Return the [x, y] coordinate for the center point of the cell that contains the specified text.  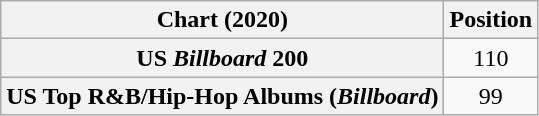
99 [491, 96]
US Top R&B/Hip-Hop Albums (Billboard) [222, 96]
Chart (2020) [222, 20]
110 [491, 58]
US Billboard 200 [222, 58]
Position [491, 20]
